Find where the given text appears and provide that cell's center as [X, Y] coordinate. 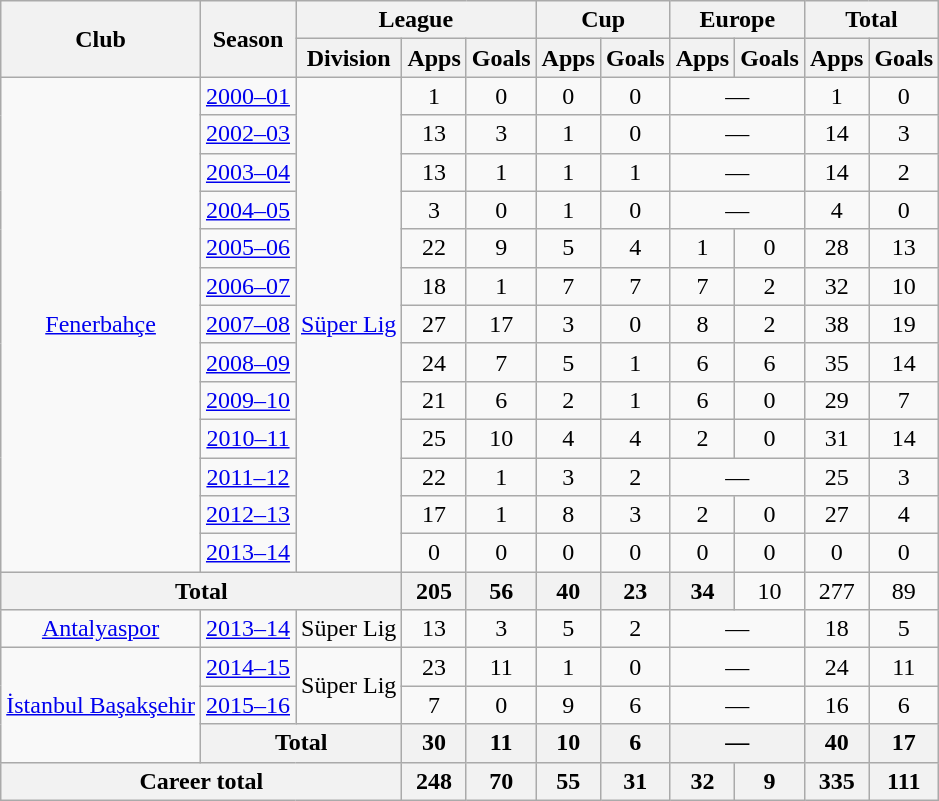
2011–12 [248, 477]
55 [568, 781]
Fenerbahçe [101, 324]
29 [836, 400]
2003–04 [248, 172]
248 [434, 781]
19 [904, 324]
30 [434, 743]
2005–06 [248, 248]
89 [904, 591]
2012–13 [248, 515]
205 [434, 591]
Cup [603, 20]
34 [702, 591]
70 [501, 781]
2007–08 [248, 324]
335 [836, 781]
2009–10 [248, 400]
Division [349, 58]
2008–09 [248, 362]
2010–11 [248, 438]
Europe [737, 20]
56 [501, 591]
Club [101, 39]
38 [836, 324]
277 [836, 591]
111 [904, 781]
2002–03 [248, 134]
2014–15 [248, 667]
2000–01 [248, 96]
Career total [202, 781]
League [416, 20]
Antalyaspor [101, 629]
2004–05 [248, 210]
İstanbul Başakşehir [101, 705]
2006–07 [248, 286]
Season [248, 39]
35 [836, 362]
28 [836, 248]
16 [836, 705]
21 [434, 400]
2015–16 [248, 705]
